Search for the cell housing the specified text and yield its [x, y] center coordinate. 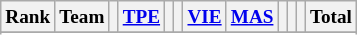
TPE [141, 17]
MAS [252, 17]
Total [330, 17]
Rank [28, 17]
Team [82, 17]
VIE [204, 17]
